Pinpoint the cell where the given text exists, returning its (x, y) midpoint coordinate. 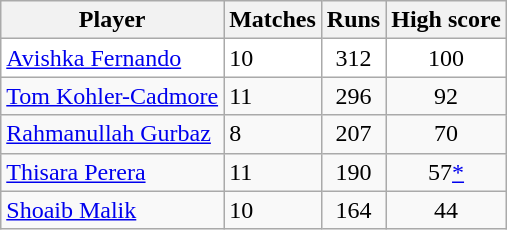
44 (446, 210)
Shoaib Malik (112, 210)
Runs (353, 20)
8 (273, 134)
Matches (273, 20)
High score (446, 20)
190 (353, 172)
Thisara Perera (112, 172)
207 (353, 134)
92 (446, 96)
Tom Kohler-Cadmore (112, 96)
Rahmanullah Gurbaz (112, 134)
164 (353, 210)
Avishka Fernando (112, 58)
100 (446, 58)
70 (446, 134)
57* (446, 172)
312 (353, 58)
296 (353, 96)
Player (112, 20)
